Determine the (x, y) coordinate at the center of the cell enclosing the given text.  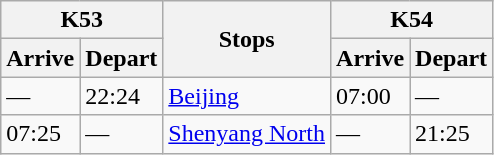
21:25 (452, 134)
22:24 (122, 96)
07:00 (370, 96)
07:25 (40, 134)
K53 (82, 20)
Stops (247, 39)
Beijing (247, 96)
Shenyang North (247, 134)
K54 (412, 20)
